Identify which cell holds the provided text, then report its [x, y] central coordinate. 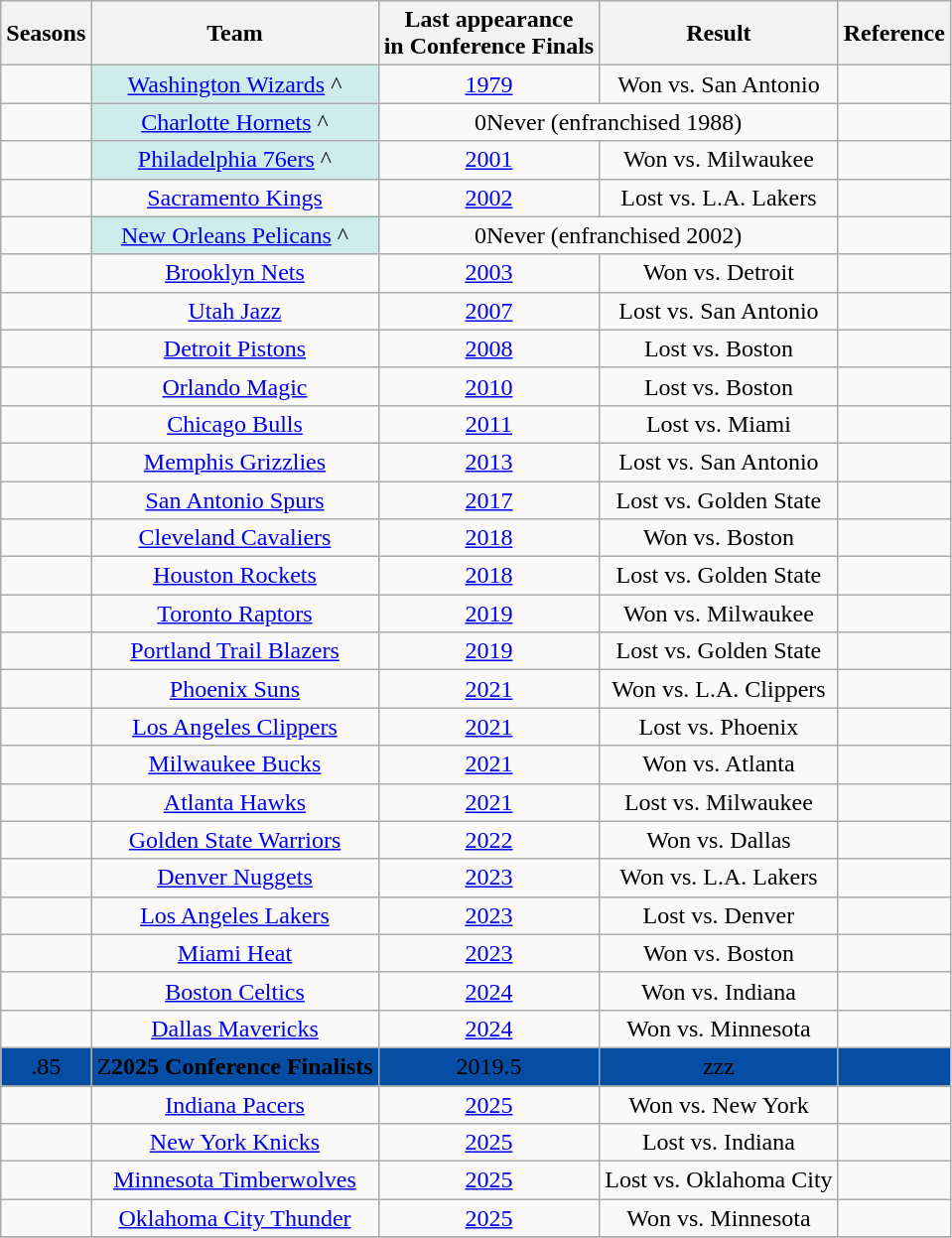
Orlando Magic [234, 386]
Philadelphia 76ers ^ [234, 160]
Lost vs. Denver [719, 915]
Brooklyn Nets [234, 273]
zzz [719, 1066]
Result [719, 34]
Houston Rockets [234, 576]
Sacramento Kings [234, 198]
Won vs. San Antonio [719, 84]
Charlotte Hornets ^ [234, 122]
Lost vs. Phoenix [719, 727]
Won vs. Dallas [719, 840]
Toronto Raptors [234, 614]
Team [234, 34]
2017 [488, 499]
Golden State Warriors [234, 840]
Dallas Mavericks [234, 1029]
Won vs. New York [719, 1105]
New York Knicks [234, 1143]
Portland Trail Blazers [234, 651]
Memphis Grizzlies [234, 462]
Indiana Pacers [234, 1105]
2022 [488, 840]
2011 [488, 424]
Lost vs. Milwaukee [719, 802]
2003 [488, 273]
Utah Jazz [234, 311]
1979 [488, 84]
Reference [893, 34]
Lost vs. Miami [719, 424]
Miami Heat [234, 953]
2007 [488, 311]
2001 [488, 160]
2010 [488, 386]
Boston Celtics [234, 991]
Seasons [46, 34]
Won vs. Detroit [719, 273]
2019.5 [488, 1066]
Lost vs. Oklahoma City [719, 1180]
Los Angeles Lakers [234, 915]
2013 [488, 462]
Cleveland Cavaliers [234, 538]
Minnesota Timberwolves [234, 1180]
Detroit Pistons [234, 348]
2008 [488, 348]
Phoenix Suns [234, 689]
Atlanta Hawks [234, 802]
San Antonio Spurs [234, 499]
Z2025 Conference Finalists [234, 1066]
Washington Wizards ^ [234, 84]
New Orleans Pelicans ^ [234, 235]
.85 [46, 1066]
Last appearancein Conference Finals [488, 34]
Oklahoma City Thunder [234, 1218]
0Never (enfranchised 2002) [608, 235]
Won vs. Atlanta [719, 764]
Won vs. Indiana [719, 991]
Chicago Bulls [234, 424]
Won vs. L.A. Clippers [719, 689]
Lost vs. L.A. Lakers [719, 198]
2002 [488, 198]
0Never (enfranchised 1988) [608, 122]
Los Angeles Clippers [234, 727]
Won vs. L.A. Lakers [719, 878]
Denver Nuggets [234, 878]
Milwaukee Bucks [234, 764]
Lost vs. Indiana [719, 1143]
